Pinpoint the cell where the given text exists, returning its (X, Y) midpoint coordinate. 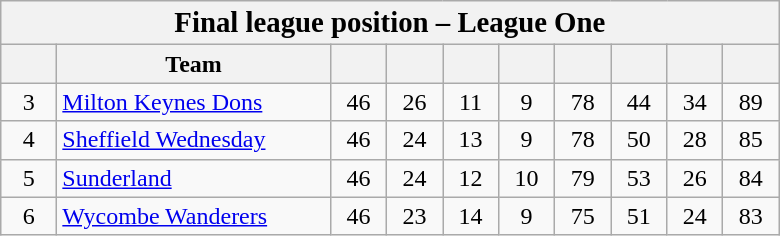
11 (470, 102)
10 (527, 178)
12 (470, 178)
34 (695, 102)
3 (29, 102)
51 (639, 216)
79 (583, 178)
5 (29, 178)
50 (639, 140)
Team (194, 64)
89 (751, 102)
Sheffield Wednesday (194, 140)
13 (470, 140)
14 (470, 216)
23 (414, 216)
Milton Keynes Dons (194, 102)
75 (583, 216)
53 (639, 178)
44 (639, 102)
Final league position – League One (390, 23)
Sunderland (194, 178)
6 (29, 216)
84 (751, 178)
Wycombe Wanderers (194, 216)
83 (751, 216)
4 (29, 140)
28 (695, 140)
85 (751, 140)
